Return the (x, y) coordinate for the center point of the cell that contains the specified text.  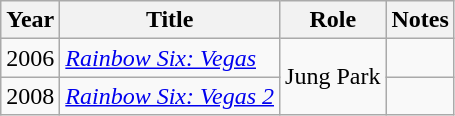
Rainbow Six: Vegas (170, 58)
Year (30, 20)
Role (333, 20)
Rainbow Six: Vegas 2 (170, 96)
Notes (420, 20)
Jung Park (333, 77)
Title (170, 20)
2006 (30, 58)
2008 (30, 96)
